From the cell containing the given text, extract its center point as [X, Y] coordinate. 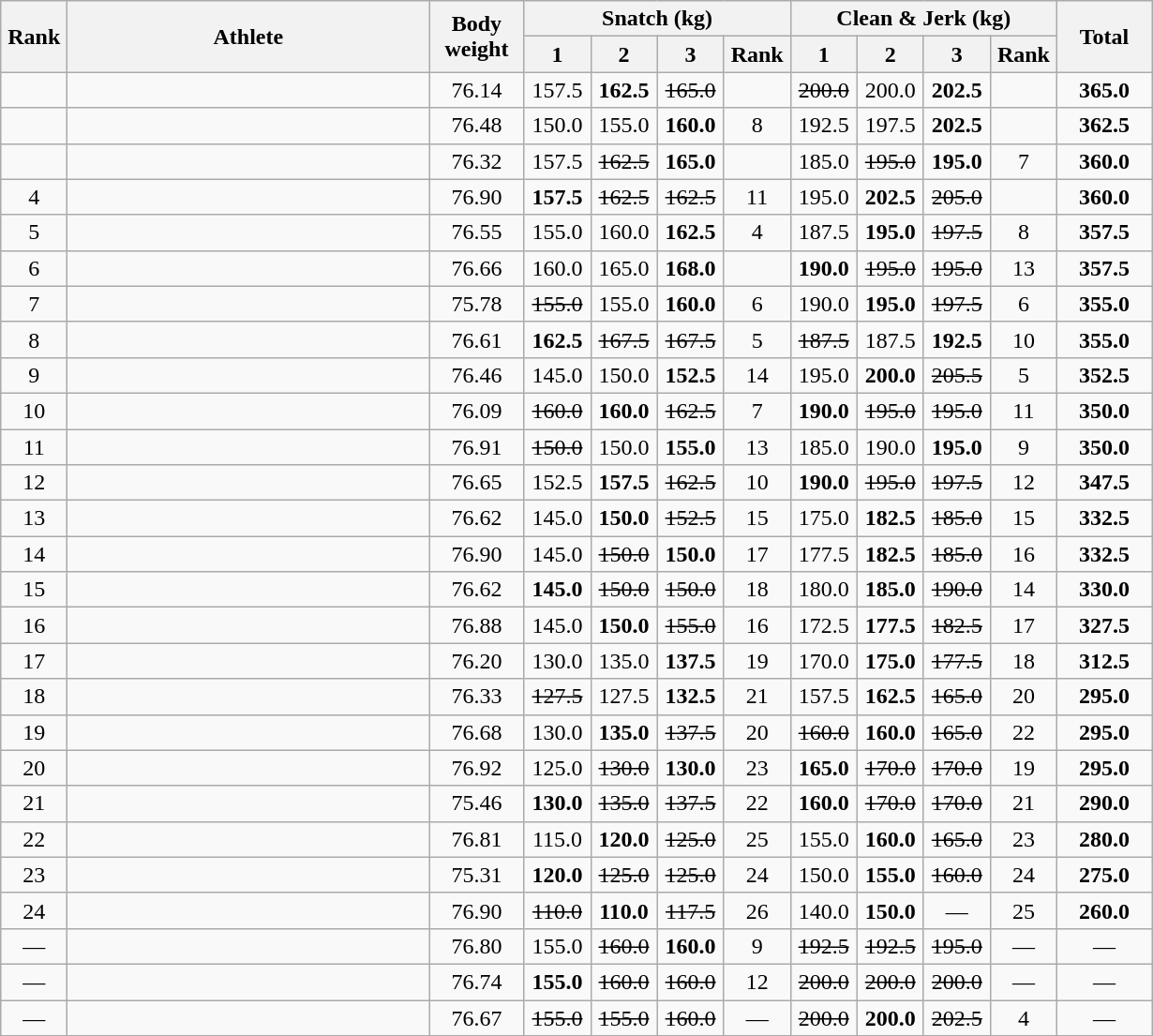
290.0 [1104, 803]
Body weight [476, 37]
76.81 [476, 839]
76.88 [476, 625]
132.5 [690, 697]
352.5 [1104, 375]
205.0 [956, 197]
312.5 [1104, 661]
76.61 [476, 339]
76.67 [476, 1017]
76.14 [476, 90]
26 [757, 910]
76.20 [476, 661]
76.92 [476, 768]
76.68 [476, 732]
115.0 [557, 839]
76.91 [476, 447]
Clean & Jerk (kg) [923, 19]
327.5 [1104, 625]
280.0 [1104, 839]
75.46 [476, 803]
180.0 [823, 590]
172.5 [823, 625]
76.74 [476, 982]
76.46 [476, 375]
76.66 [476, 268]
76.32 [476, 161]
168.0 [690, 268]
76.65 [476, 483]
76.48 [476, 126]
76.80 [476, 946]
76.55 [476, 233]
76.33 [476, 697]
75.31 [476, 875]
76.09 [476, 411]
275.0 [1104, 875]
260.0 [1104, 910]
365.0 [1104, 90]
Total [1104, 37]
Athlete [248, 37]
140.0 [823, 910]
117.5 [690, 910]
330.0 [1104, 590]
362.5 [1104, 126]
75.78 [476, 304]
205.5 [956, 375]
Snatch (kg) [657, 19]
347.5 [1104, 483]
